For the text-containing cell, return its midpoint in [X, Y] coordinate format. 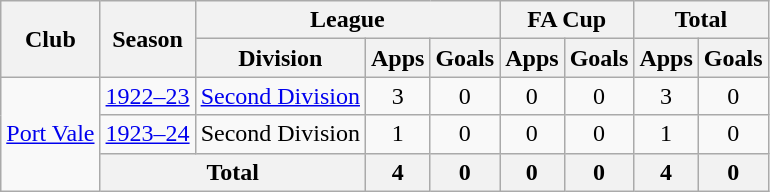
League [348, 20]
Season [148, 39]
Port Vale [50, 134]
Club [50, 39]
Division [280, 58]
1922–23 [148, 96]
FA Cup [567, 20]
1923–24 [148, 134]
